For the text-containing cell, return its midpoint in (x, y) coordinate format. 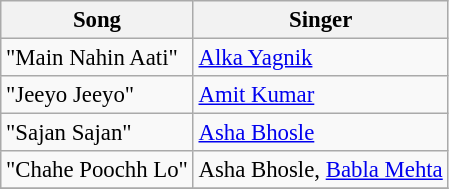
Asha Bhosle, Babla Mehta (320, 170)
Asha Bhosle (320, 133)
Alka Yagnik (320, 58)
Song (97, 20)
Amit Kumar (320, 95)
"Main Nahin Aati" (97, 58)
"Jeeyo Jeeyo" (97, 95)
"Chahe Poochh Lo" (97, 170)
Singer (320, 20)
"Sajan Sajan" (97, 133)
